Locate the cell with the specified text and output its [X, Y] center coordinate. 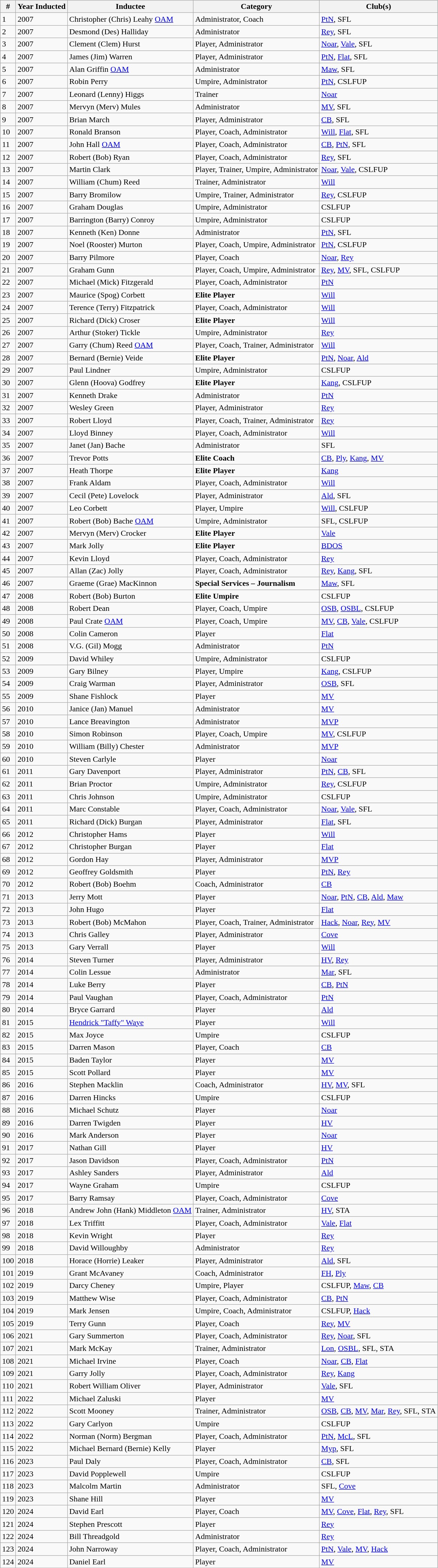
Scott Pollard [130, 1072]
OSB, OSBL, CSLFUP [379, 609]
Robin Perry [130, 82]
50 [8, 634]
Umpire, Coach, Administrator [256, 1311]
16 [8, 207]
Gary Bilney [130, 671]
Baden Taylor [130, 1060]
Malcolm Martin [130, 1486]
Chris Galley [130, 934]
Janice (Jan) Manuel [130, 709]
SFL, Cove [379, 1486]
Lance Breavington [130, 721]
Darcy Cheney [130, 1286]
Chris Johnson [130, 797]
Gary Summerton [130, 1336]
Kenneth Drake [130, 395]
98 [8, 1236]
Horace (Horrie) Leaker [130, 1261]
Robert Dean [130, 609]
86 [8, 1085]
6 [8, 82]
HV, Rey [379, 960]
HV, MV, SFL [379, 1085]
122 [8, 1536]
Scott Mooney [130, 1411]
111 [8, 1399]
54 [8, 684]
Daniel Earl [130, 1561]
Hendrick "Taffy" Waye [130, 1022]
105 [8, 1323]
David Whiley [130, 659]
83 [8, 1047]
PtN, Vale, MV, Hack [379, 1549]
20 [8, 257]
13 [8, 170]
Hack, Noar, Rey, MV [379, 922]
118 [8, 1486]
OSB, SFL [379, 684]
PtN, McL, SFL [379, 1436]
21 [8, 270]
Kenneth (Ken) Donne [130, 232]
17 [8, 220]
Gary Davenport [130, 772]
PtN, Flat, SFL [379, 57]
Mark Jolly [130, 546]
72 [8, 909]
David Earl [130, 1511]
9 [8, 119]
CB, PtN, SFL [379, 144]
Ronald Branson [130, 132]
44 [8, 558]
58 [8, 734]
Barry Pilmore [130, 257]
51 [8, 646]
Elite Coach [256, 458]
Frank Aldam [130, 483]
MV, CB, Vale, CSLFUP [379, 621]
Year Inducted [42, 7]
36 [8, 458]
Mar, SFL [379, 972]
Colin Cameron [130, 634]
Flat, SFL [379, 822]
Craig Warman [130, 684]
Rey, Noar, SFL [379, 1336]
95 [8, 1198]
Norman (Norm) Bergman [130, 1436]
77 [8, 972]
97 [8, 1223]
15 [8, 195]
John Narroway [130, 1549]
BDOS [379, 546]
101 [8, 1273]
65 [8, 822]
Bernard (Bernie) Veide [130, 357]
Barrington (Barry) Conroy [130, 220]
Special Services – Journalism [256, 584]
PtN, CB, SFL [379, 772]
119 [8, 1499]
CSLFUP, Maw, CB [379, 1286]
Garry Jolly [130, 1374]
40 [8, 508]
Graham Gunn [130, 270]
Michael Bernard (Bernie) Kelly [130, 1449]
MV, SFL [379, 107]
FH, Ply [379, 1273]
4 [8, 57]
Stephen Macklin [130, 1085]
79 [8, 997]
124 [8, 1561]
90 [8, 1135]
22 [8, 282]
Administrator, Coach [256, 19]
Myp, SFL [379, 1449]
114 [8, 1436]
78 [8, 985]
Mark Anderson [130, 1135]
84 [8, 1060]
29 [8, 370]
Brian Proctor [130, 784]
Mervyn (Merv) Mules [130, 107]
Robert (Bob) McMahon [130, 922]
103 [8, 1298]
MV, Cove, Flat, Rey, SFL [379, 1511]
David Popplewell [130, 1474]
35 [8, 445]
Maurice (Spog) Corbett [130, 295]
Nathan Gill [130, 1148]
Rey, Kang [379, 1374]
Arthur (Stoker) Tickle [130, 332]
Mark Jensen [130, 1311]
49 [8, 621]
SFL, CSLFUP [379, 521]
62 [8, 784]
Richard (Dick) Burgan [130, 822]
39 [8, 496]
110 [8, 1386]
PtN, Noar, Ald [379, 357]
10 [8, 132]
Club(s) [379, 7]
71 [8, 897]
Barry Ramsay [130, 1198]
Gordon Hay [130, 859]
18 [8, 232]
Graeme (Grae) MacKinnon [130, 584]
Mervyn (Merv) Crocker [130, 533]
42 [8, 533]
Barry Bromilow [130, 195]
82 [8, 1035]
64 [8, 809]
63 [8, 797]
66 [8, 834]
38 [8, 483]
SFL [379, 445]
William (Billy) Chester [130, 746]
Gary Verrall [130, 947]
Alan Griffin OAM [130, 69]
Paul Crate OAM [130, 621]
Terence (Terry) Fitzpatrick [130, 307]
Robert (Bob) Burton [130, 596]
CB, Ply, Kang, MV [379, 458]
Desmond (Des) Halliday [130, 32]
19 [8, 245]
Robert (Bob) Bache OAM [130, 521]
Kevin Wright [130, 1236]
John Hall OAM [130, 144]
96 [8, 1211]
3 [8, 44]
Shane Fishlock [130, 696]
Martin Clark [130, 170]
MV, CSLFUP [379, 734]
Rey, MV, SFL, CSLFUP [379, 270]
Leo Corbett [130, 508]
46 [8, 584]
Graham Douglas [130, 207]
28 [8, 357]
88 [8, 1110]
James (Jim) Warren [130, 57]
Jerry Mott [130, 897]
Noel (Rooster) Murton [130, 245]
33 [8, 420]
107 [8, 1348]
Richard (Dick) Croser [130, 320]
87 [8, 1098]
Ashley Sanders [130, 1173]
47 [8, 596]
Michael Zaluski [130, 1399]
William (Chum) Reed [130, 182]
OSB, CB, MV, Mar, Rey, SFL, STA [379, 1411]
41 [8, 521]
Michael Irvine [130, 1361]
Colin Lessue [130, 972]
V.G. (Gil) Mogg [130, 646]
Allan (Zac) Jolly [130, 571]
John Hugo [130, 909]
Mark McKay [130, 1348]
Andrew John (Hank) Middleton OAM [130, 1211]
# [8, 7]
14 [8, 182]
Terry Gunn [130, 1323]
12 [8, 157]
CSLFUP, Hack [379, 1311]
Noar, Vale, CSLFUP [379, 170]
Will, CSLFUP [379, 508]
Luke Berry [130, 985]
Lloyd Binney [130, 433]
Christopher Hams [130, 834]
117 [8, 1474]
34 [8, 433]
80 [8, 1010]
91 [8, 1148]
Marc Constable [130, 809]
Stephen Prescott [130, 1524]
104 [8, 1311]
Gary Carlyon [130, 1424]
Janet (Jan) Bache [130, 445]
45 [8, 571]
Umpire, Trainer, Administrator [256, 195]
Darren Mason [130, 1047]
PtN, Rey [379, 872]
60 [8, 759]
31 [8, 395]
Paul Daly [130, 1461]
Trevor Potts [130, 458]
76 [8, 960]
Brian March [130, 119]
Player, Trainer, Umpire, Administrator [256, 170]
Steven Carlyle [130, 759]
30 [8, 383]
112 [8, 1411]
David Willoughby [130, 1248]
Paul Lindner [130, 370]
Paul Vaughan [130, 997]
108 [8, 1361]
106 [8, 1336]
Simon Robinson [130, 734]
32 [8, 408]
Glenn (Hoova) Godfrey [130, 383]
113 [8, 1424]
94 [8, 1185]
27 [8, 345]
61 [8, 772]
55 [8, 696]
Garry (Chum) Reed OAM [130, 345]
Elite Umpire [256, 596]
Kevin Lloyd [130, 558]
120 [8, 1511]
123 [8, 1549]
Wayne Graham [130, 1185]
Robert (Bob) Ryan [130, 157]
Heath Thorpe [130, 470]
48 [8, 609]
Michael (Mick) Fitzgerald [130, 282]
115 [8, 1449]
Christopher (Chris) Leahy OAM [130, 19]
Category [256, 7]
Kang [379, 470]
Rey, MV [379, 1323]
5 [8, 69]
Darren Hincks [130, 1098]
Rey, Kang, SFL [379, 571]
Noar, Rey [379, 257]
59 [8, 746]
93 [8, 1173]
Lex Triffitt [130, 1223]
Inductee [130, 7]
Bryce Garrard [130, 1010]
Darren Twigden [130, 1123]
Robert William Oliver [130, 1386]
Umpire, Player [256, 1286]
85 [8, 1072]
Vale, Flat [379, 1223]
25 [8, 320]
53 [8, 671]
73 [8, 922]
Wesley Green [130, 408]
74 [8, 934]
Cecil (Pete) Lovelock [130, 496]
67 [8, 847]
89 [8, 1123]
57 [8, 721]
Max Joyce [130, 1035]
70 [8, 884]
121 [8, 1524]
102 [8, 1286]
2 [8, 32]
23 [8, 295]
Matthew Wise [130, 1298]
Trainer [256, 94]
Leonard (Lenny) Higgs [130, 94]
109 [8, 1374]
Jason Davidson [130, 1160]
1 [8, 19]
8 [8, 107]
HV, STA [379, 1211]
Will, Flat, SFL [379, 132]
37 [8, 470]
56 [8, 709]
52 [8, 659]
Grant McAvaney [130, 1273]
Christopher Burgan [130, 847]
116 [8, 1461]
Lon, OSBL, SFL, STA [379, 1348]
11 [8, 144]
Noar, PtN, CB, Ald, Maw [379, 897]
75 [8, 947]
68 [8, 859]
100 [8, 1261]
Robert Lloyd [130, 420]
Noar, CB, Flat [379, 1361]
Steven Turner [130, 960]
Clement (Clem) Hurst [130, 44]
Michael Schutz [130, 1110]
Vale, SFL [379, 1386]
Geoffrey Goldsmith [130, 872]
24 [8, 307]
Vale [379, 533]
Shane Hill [130, 1499]
Robert (Bob) Boehm [130, 884]
92 [8, 1160]
26 [8, 332]
81 [8, 1022]
43 [8, 546]
7 [8, 94]
69 [8, 872]
99 [8, 1248]
Bill Threadgold [130, 1536]
